From the cell containing the given text, extract its center point as [X, Y] coordinate. 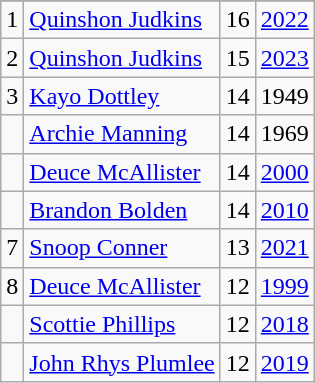
Snoop Conner [122, 248]
3 [12, 96]
2018 [284, 324]
2021 [284, 248]
John Rhys Plumlee [122, 362]
2000 [284, 172]
Archie Manning [122, 134]
1949 [284, 96]
7 [12, 248]
2022 [284, 20]
2019 [284, 362]
13 [238, 248]
15 [238, 58]
1969 [284, 134]
8 [12, 286]
1 [12, 20]
Scottie Phillips [122, 324]
Brandon Bolden [122, 210]
2010 [284, 210]
2023 [284, 58]
2 [12, 58]
Kayo Dottley [122, 96]
16 [238, 20]
1999 [284, 286]
